Pinpoint the cell where the given text exists, returning its (X, Y) midpoint coordinate. 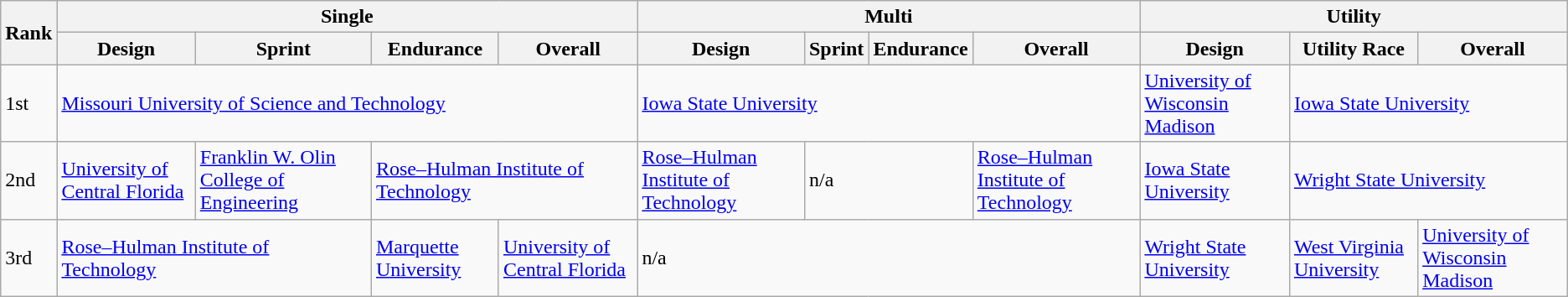
Rank (28, 33)
Franklin W. Olin College of Engineering (283, 180)
West Virginia University (1354, 258)
Single (347, 17)
3rd (28, 258)
Utility (1354, 17)
1st (28, 103)
Multi (889, 17)
Marquette University (435, 258)
Utility Race (1354, 49)
Missouri University of Science and Technology (347, 103)
2nd (28, 180)
